Detect which cell encompasses the target text, then output its (x, y) center coordinate. 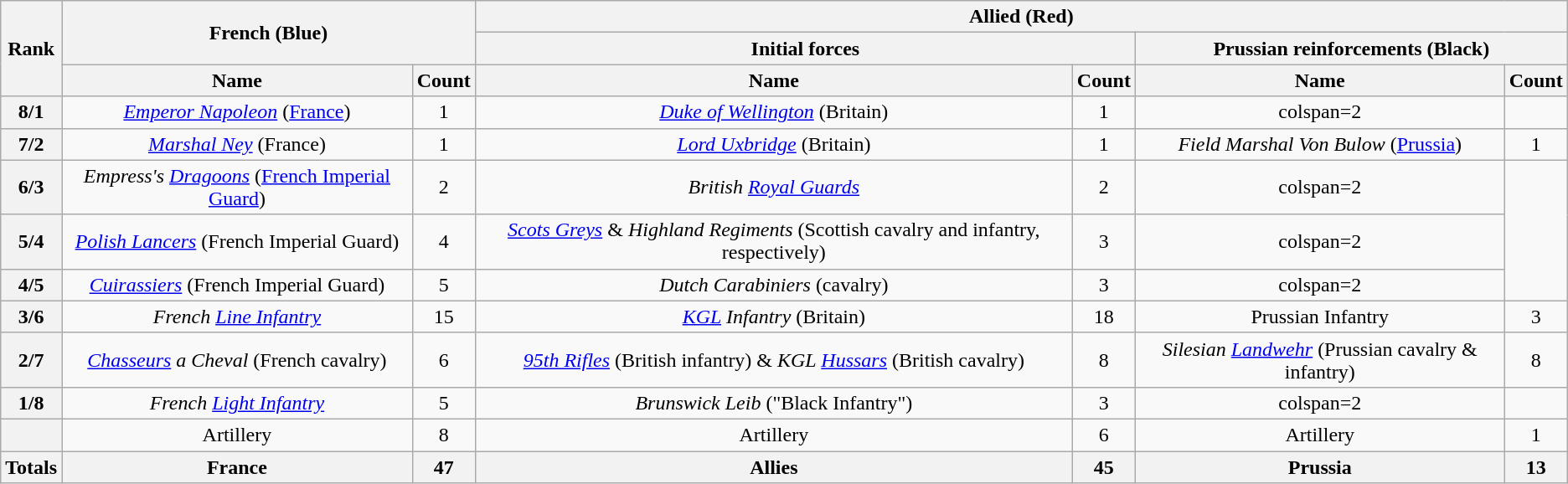
Prussian Infantry (1320, 317)
Chasseurs a Cheval (French cavalry) (238, 360)
Brunswick Leib ("Black Infantry") (774, 403)
8/1 (32, 112)
KGL Infantry (Britain) (774, 317)
French Light Infantry (238, 403)
Allies (774, 466)
4 (444, 241)
5/4 (32, 241)
Empress's Dragoons (French Imperial Guard) (238, 188)
95th Rifles (British infantry) & KGL Hussars (British cavalry) (774, 360)
6/3 (32, 188)
Marshal Ney (France) (238, 144)
1/8 (32, 403)
7/2 (32, 144)
15 (444, 317)
Polish Lancers (French Imperial Guard) (238, 241)
Emperor Napoleon (France) (238, 112)
Prussia (1320, 466)
13 (1536, 466)
Allied (Red) (1021, 17)
Cuirassiers (French Imperial Guard) (238, 285)
Field Marshal Von Bulow (Prussia) (1320, 144)
4/5 (32, 285)
3/6 (32, 317)
45 (1104, 466)
British Royal Guards (774, 188)
Silesian Landwehr (Prussian cavalry & infantry) (1320, 360)
Duke of Wellington (Britain) (774, 112)
French (Blue) (269, 33)
Dutch Carabiniers (cavalry) (774, 285)
France (238, 466)
Scots Greys & Highland Regiments (Scottish cavalry and infantry, respectively) (774, 241)
Initial forces (805, 49)
French Line Infantry (238, 317)
47 (444, 466)
2/7 (32, 360)
18 (1104, 317)
Prussian reinforcements (Black) (1351, 49)
Rank (32, 49)
Totals (32, 466)
Lord Uxbridge (Britain) (774, 144)
